Search for the cell housing the specified text and yield its [x, y] center coordinate. 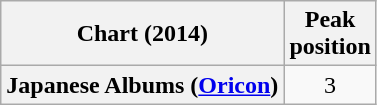
Peak position [330, 34]
3 [330, 85]
Japanese Albums (Oricon) [142, 85]
Chart (2014) [142, 34]
